Pinpoint the cell where the given text exists, returning its [X, Y] midpoint coordinate. 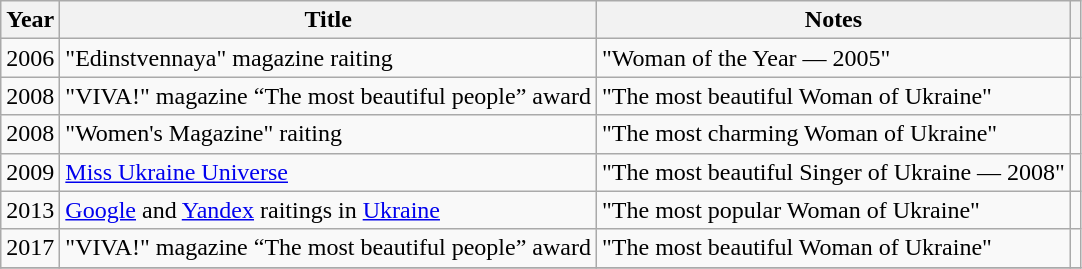
2013 [30, 210]
"The most popular Woman of Ukraine" [834, 210]
Title [328, 20]
"Women's Magazine" raiting [328, 134]
2017 [30, 248]
Year [30, 20]
"Edinstvennaya" magazine raiting [328, 58]
Miss Ukraine Universe [328, 172]
"Woman of the Year — 2005" [834, 58]
2006 [30, 58]
Notes [834, 20]
"The most beautiful Singer of Ukraine — 2008" [834, 172]
Google and Yandex raitings in Ukraine [328, 210]
2009 [30, 172]
"The most charming Woman of Ukraine" [834, 134]
